Locate the cell with the specified text and output its (x, y) center coordinate. 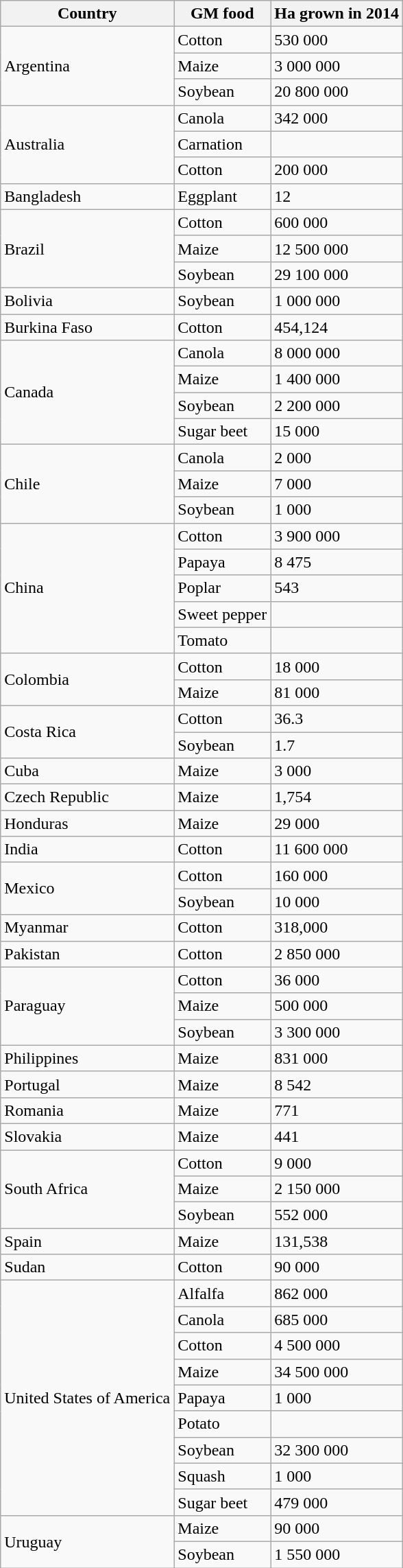
1.7 (337, 745)
GM food (222, 14)
Spain (88, 1241)
Brazil (88, 248)
8 475 (337, 562)
600 000 (337, 222)
32 300 000 (337, 1450)
Tomato (222, 640)
552 000 (337, 1215)
Costa Rica (88, 732)
3 900 000 (337, 536)
Slovakia (88, 1136)
318,000 (337, 928)
543 (337, 588)
29 000 (337, 823)
Portugal (88, 1084)
1 000 000 (337, 301)
Colombia (88, 679)
9 000 (337, 1163)
771 (337, 1110)
2 850 000 (337, 954)
Australia (88, 144)
Bolivia (88, 301)
Ha grown in 2014 (337, 14)
479 000 (337, 1502)
3 300 000 (337, 1032)
200 000 (337, 170)
Country (88, 14)
530 000 (337, 40)
36 000 (337, 980)
Paraguay (88, 1006)
3 000 000 (337, 66)
Uruguay (88, 1541)
1 550 000 (337, 1554)
20 800 000 (337, 92)
4 500 000 (337, 1346)
3 000 (337, 771)
15 000 (337, 432)
18 000 (337, 666)
2 200 000 (337, 406)
Czech Republic (88, 797)
Burkina Faso (88, 327)
10 000 (337, 902)
12 500 000 (337, 248)
11 600 000 (337, 850)
Philippines (88, 1058)
India (88, 850)
Pakistan (88, 954)
160 000 (337, 876)
685 000 (337, 1320)
Bangladesh (88, 196)
7 000 (337, 484)
Argentina (88, 66)
Carnation (222, 144)
Cuba (88, 771)
Myanmar (88, 928)
2 000 (337, 458)
South Africa (88, 1189)
831 000 (337, 1058)
8 000 000 (337, 353)
862 000 (337, 1294)
Eggplant (222, 196)
Sweet pepper (222, 614)
1,754 (337, 797)
454,124 (337, 327)
United States of America (88, 1399)
Honduras (88, 823)
131,538 (337, 1241)
342 000 (337, 118)
Squash (222, 1476)
81 000 (337, 692)
Romania (88, 1110)
Potato (222, 1424)
Alfalfa (222, 1294)
500 000 (337, 1006)
34 500 000 (337, 1372)
8 542 (337, 1084)
1 400 000 (337, 379)
Chile (88, 484)
Poplar (222, 588)
36.3 (337, 718)
29 100 000 (337, 274)
China (88, 588)
Canada (88, 393)
12 (337, 196)
441 (337, 1136)
2 150 000 (337, 1189)
Mexico (88, 889)
Sudan (88, 1267)
